Extract the (X, Y) coordinate from the center of the cell holding the provided text.  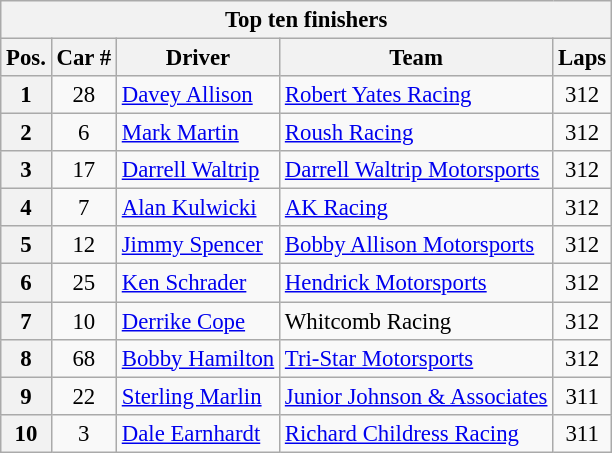
Pos. (26, 58)
8 (26, 358)
Robert Yates Racing (416, 95)
Sterling Marlin (198, 396)
Jimmy Spencer (198, 245)
Team (416, 58)
Mark Martin (198, 133)
17 (84, 170)
5 (26, 245)
Junior Johnson & Associates (416, 396)
1 (26, 95)
28 (84, 95)
9 (26, 396)
Top ten finishers (306, 20)
Darrell Waltrip (198, 170)
Hendrick Motorsports (416, 283)
Richard Childress Racing (416, 433)
Roush Racing (416, 133)
Derrike Cope (198, 321)
Davey Allison (198, 95)
Dale Earnhardt (198, 433)
4 (26, 208)
Darrell Waltrip Motorsports (416, 170)
2 (26, 133)
Laps (582, 58)
68 (84, 358)
Whitcomb Racing (416, 321)
Car # (84, 58)
Tri-Star Motorsports (416, 358)
25 (84, 283)
Bobby Allison Motorsports (416, 245)
Driver (198, 58)
Ken Schrader (198, 283)
22 (84, 396)
Bobby Hamilton (198, 358)
12 (84, 245)
AK Racing (416, 208)
Alan Kulwicki (198, 208)
